Capture the cell that displays the provided text and extract its (x, y) central coordinate. 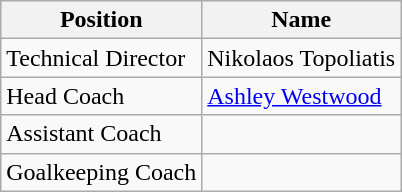
Nikolaos Topoliatis (302, 58)
Assistant Coach (102, 134)
Ashley Westwood (302, 96)
Technical Director (102, 58)
Head Coach (102, 96)
Position (102, 20)
Goalkeeping Coach (102, 172)
Name (302, 20)
